For the text-containing cell, return its midpoint in [x, y] coordinate format. 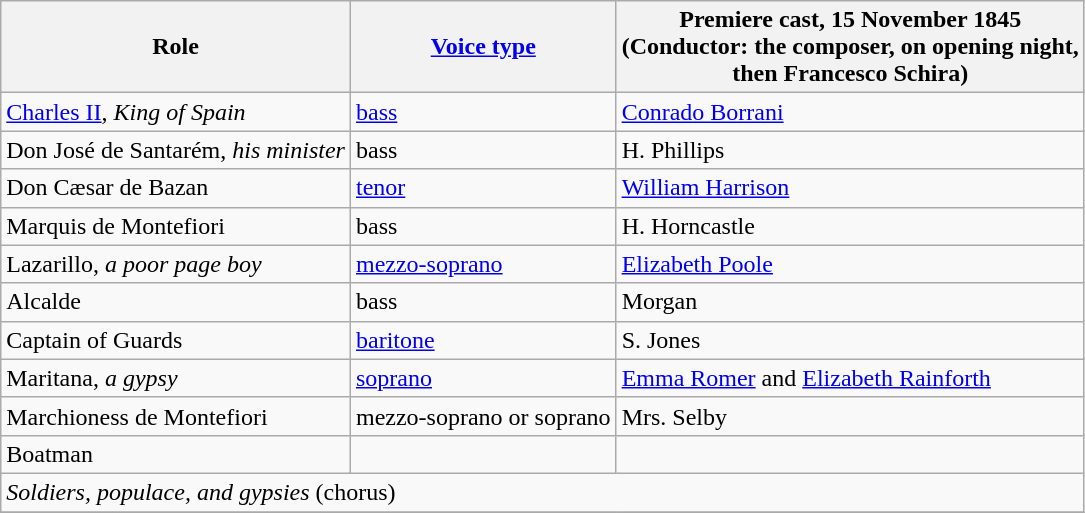
Marchioness de Montefiori [176, 416]
Conrado Borrani [850, 112]
Elizabeth Poole [850, 264]
mezzo-soprano [483, 264]
Voice type [483, 47]
S. Jones [850, 340]
tenor [483, 188]
Morgan [850, 302]
Role [176, 47]
Boatman [176, 454]
Charles II, King of Spain [176, 112]
Captain of Guards [176, 340]
H. Horncastle [850, 226]
mezzo-soprano or soprano [483, 416]
Don Cæsar de Bazan [176, 188]
William Harrison [850, 188]
H. Phillips [850, 150]
Lazarillo, a poor page boy [176, 264]
Alcalde [176, 302]
baritone [483, 340]
soprano [483, 378]
Premiere cast, 15 November 1845(Conductor: the composer, on opening night, then Francesco Schira) [850, 47]
Marquis de Montefiori [176, 226]
Don José de Santarém, his minister [176, 150]
Mrs. Selby [850, 416]
Soldiers, populace, and gypsies (chorus) [543, 492]
Emma Romer and Elizabeth Rainforth [850, 378]
Maritana, a gypsy [176, 378]
